Capture the cell that displays the provided text and extract its (X, Y) central coordinate. 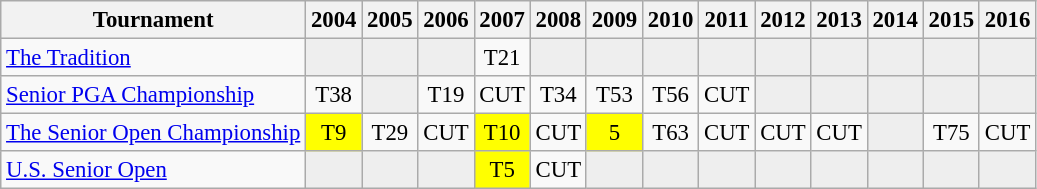
2004 (334, 20)
2010 (671, 20)
2005 (390, 20)
T19 (446, 95)
Tournament (154, 20)
5 (614, 133)
T21 (502, 58)
The Senior Open Championship (154, 133)
2012 (783, 20)
T38 (334, 95)
T53 (614, 95)
2006 (446, 20)
2013 (839, 20)
T29 (390, 133)
T34 (558, 95)
2009 (614, 20)
T10 (502, 133)
2011 (727, 20)
2008 (558, 20)
2016 (1007, 20)
T56 (671, 95)
T63 (671, 133)
2007 (502, 20)
The Tradition (154, 58)
Senior PGA Championship (154, 95)
T5 (502, 170)
2014 (895, 20)
T75 (951, 133)
U.S. Senior Open (154, 170)
2015 (951, 20)
T9 (334, 133)
